Detect which cell encompasses the target text, then output its (X, Y) center coordinate. 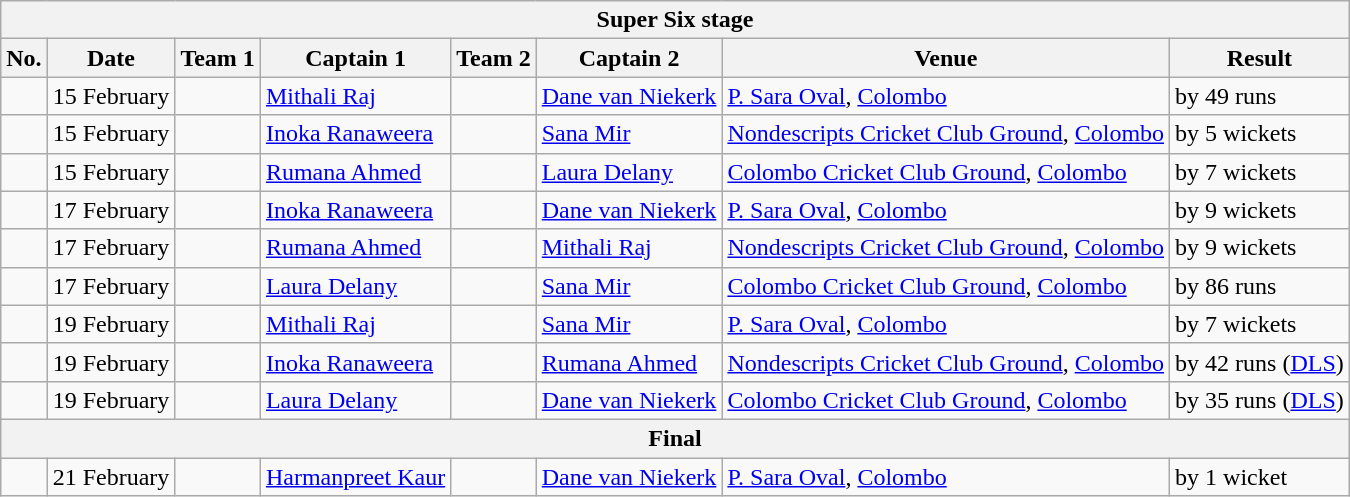
Team 1 (218, 58)
Captain 2 (629, 58)
by 49 runs (1260, 96)
by 5 wickets (1260, 134)
21 February (111, 477)
Venue (946, 58)
Super Six stage (676, 20)
Result (1260, 58)
by 86 runs (1260, 286)
by 42 runs (DLS) (1260, 362)
No. (24, 58)
by 1 wicket (1260, 477)
Captain 1 (355, 58)
Final (676, 438)
Team 2 (494, 58)
Harmanpreet Kaur (355, 477)
by 35 runs (DLS) (1260, 400)
Date (111, 58)
